Search for the cell housing the specified text and yield its (x, y) center coordinate. 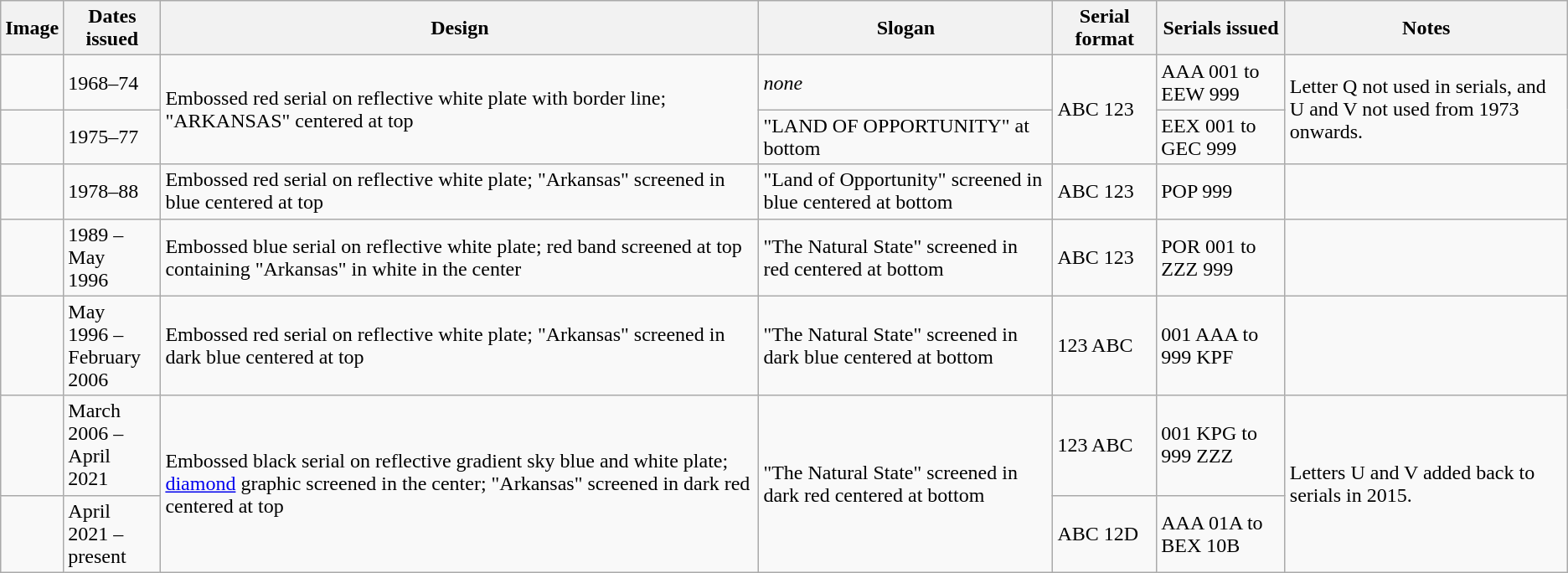
1975–77 (112, 137)
EEX 001 to GEC 999 (1221, 137)
POR 001 to ZZZ 999 (1221, 257)
Notes (1426, 28)
May1996 – February 2006 (112, 345)
Embossed red serial on reflective white plate; "Arkansas" screened in dark blue centered at top (460, 345)
Letters U and V added back to serials in 2015. (1426, 484)
1968–74 (112, 82)
1978–88 (112, 191)
001 KPG to 999 ZZZ (1221, 446)
Embossed red serial on reflective white plate; "Arkansas" screened in blue centered at top (460, 191)
Letter Q not used in serials, and U and V not used from 1973 onwards. (1426, 110)
Slogan (906, 28)
ABC 12D (1105, 534)
Embossed red serial on reflective white plate with border line; "ARKANSAS" centered at top (460, 110)
"Land of Opportunity" screened in blue centered at bottom (906, 191)
Serial format (1105, 28)
Embossed blue serial on reflective white plate; red band screened at top containing "Arkansas" in white in the center (460, 257)
001 AAA to 999 KPF (1221, 345)
"LAND OF OPPORTUNITY" at bottom (906, 137)
Serials issued (1221, 28)
none (906, 82)
April 2021 – present (112, 534)
March 2006 – April2021 (112, 446)
AAA 001 to EEW 999 (1221, 82)
Image (32, 28)
AAA 01A to BEX 10B (1221, 534)
POP 999 (1221, 191)
"The Natural State" screened in red centered at bottom (906, 257)
Design (460, 28)
1989 –May1996 (112, 257)
"The Natural State" screened in dark red centered at bottom (906, 484)
"The Natural State" screened in dark blue centered at bottom (906, 345)
Dates issued (112, 28)
